Capture the cell that displays the provided text and extract its (X, Y) central coordinate. 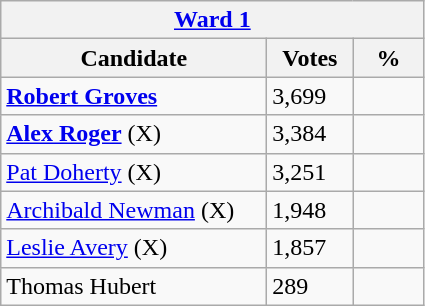
289 (310, 286)
% (388, 58)
Pat Doherty (X) (134, 172)
Candidate (134, 58)
1,857 (310, 248)
Ward 1 (212, 20)
Robert Groves (134, 96)
Archibald Newman (X) (134, 210)
3,699 (310, 96)
3,251 (310, 172)
1,948 (310, 210)
Votes (310, 58)
Thomas Hubert (134, 286)
Alex Roger (X) (134, 134)
3,384 (310, 134)
Leslie Avery (X) (134, 248)
